Scan for the cell matching the given text and deliver its (x, y) coordinate at center. 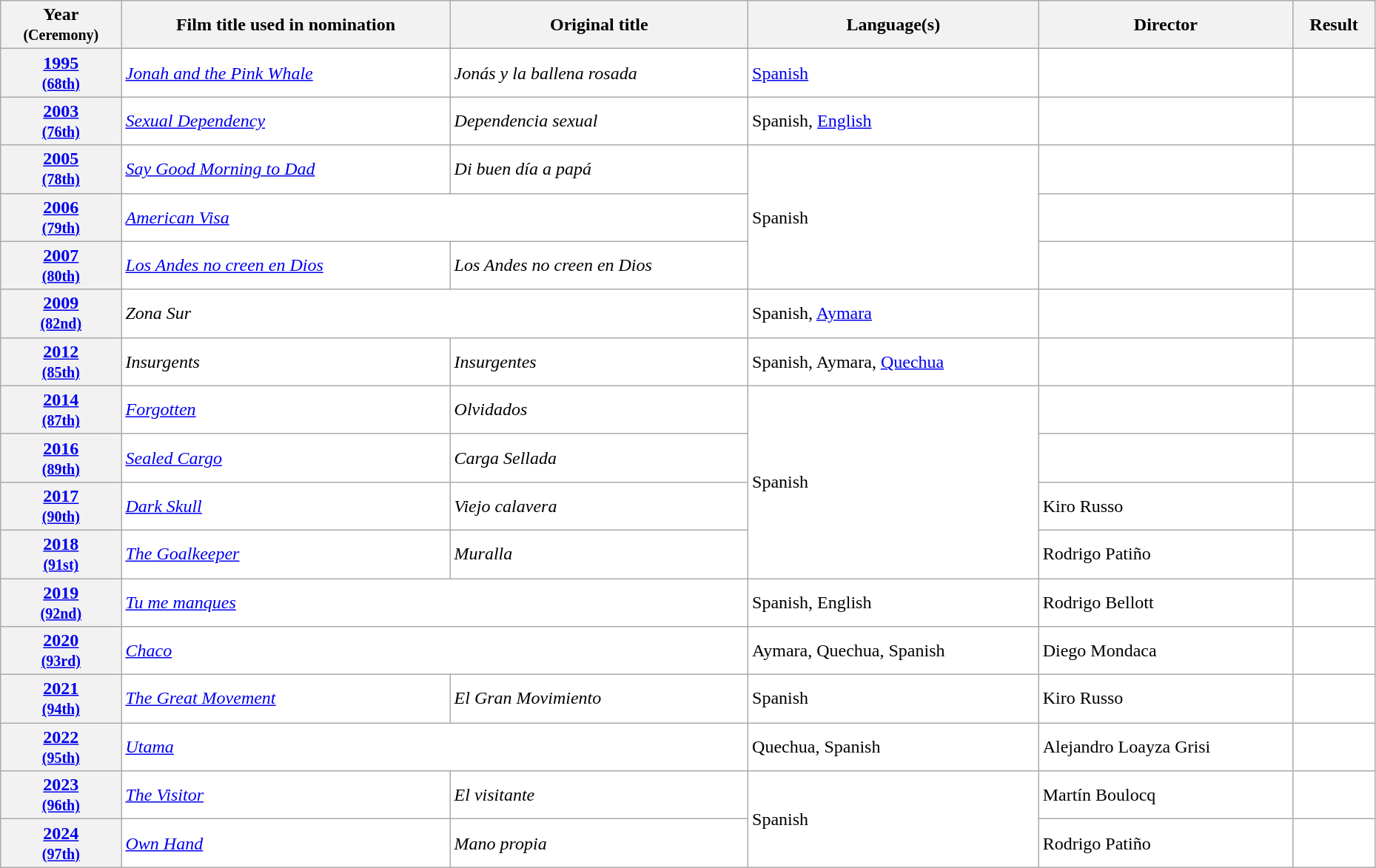
2016(89th) (61, 457)
Say Good Morning to Dad (286, 169)
Spanish, Aymara (894, 314)
1995(68th) (61, 73)
El visitante (600, 795)
Sealed Cargo (286, 457)
Alejandro Loayza Grisi (1166, 747)
The Great Movement (286, 699)
Tu me manques (435, 602)
The Visitor (286, 795)
American Visa (435, 218)
2014(87th) (61, 410)
Result (1334, 25)
Dark Skull (286, 506)
2020(93rd) (61, 651)
Martín Boulocq (1166, 795)
2017(90th) (61, 506)
Spanish, Aymara, Quechua (894, 361)
2019(92nd) (61, 602)
2012(85th) (61, 361)
2022(95th) (61, 747)
Chaco (435, 651)
Forgotten (286, 410)
Director (1166, 25)
2024(97th) (61, 844)
Insurgents (286, 361)
Mano propia (600, 844)
2007(80th) (61, 265)
Jonah and the Pink Whale (286, 73)
2009(82nd) (61, 314)
Original title (600, 25)
Zona Sur (435, 314)
Viejo calavera (600, 506)
Rodrigo Bellott (1166, 602)
2006(79th) (61, 218)
El Gran Movimiento (600, 699)
Year(Ceremony) (61, 25)
Utama (435, 747)
Film title used in nomination (286, 25)
Carga Sellada (600, 457)
Jonás y la ballena rosada (600, 73)
2005(78th) (61, 169)
Dependencia sexual (600, 121)
The Goalkeeper (286, 554)
Own Hand (286, 844)
Insurgentes (600, 361)
Di buen día a papá (600, 169)
2018(91st) (61, 554)
Muralla (600, 554)
2023(96th) (61, 795)
Language(s) (894, 25)
2003(76th) (61, 121)
2021(94th) (61, 699)
Diego Mondaca (1166, 651)
Sexual Dependency (286, 121)
Quechua, Spanish (894, 747)
Olvidados (600, 410)
Aymara, Quechua, Spanish (894, 651)
